Return (x, y) of the center of cell containing provided text 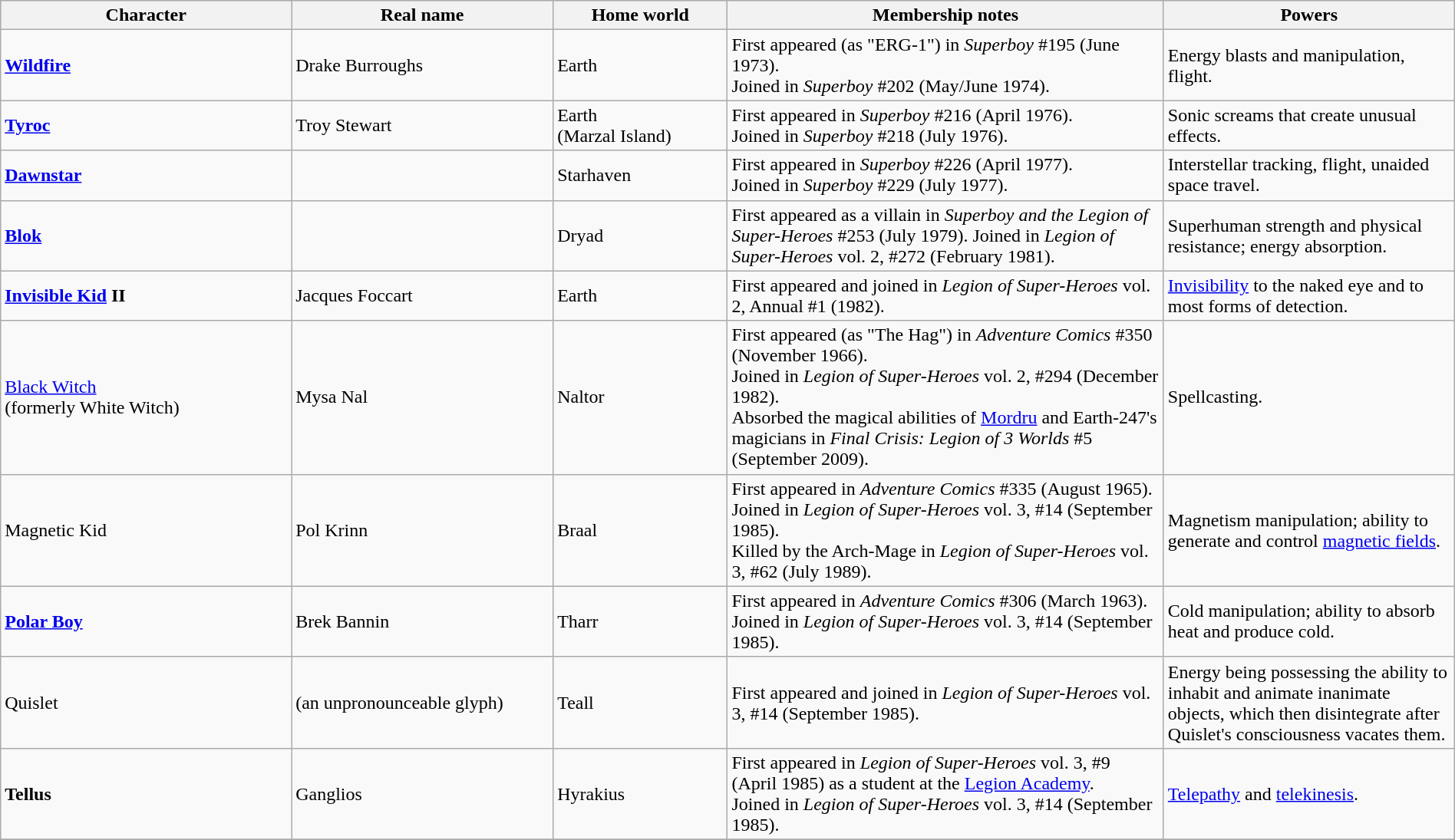
Teall (640, 703)
Dawnstar (146, 175)
Spellcasting. (1309, 397)
Brek Bannin (422, 621)
Troy Stewart (422, 126)
Powers (1309, 15)
Tharr (640, 621)
Jacques Foccart (422, 296)
Earth(Marzal Island) (640, 126)
First appeared in Superboy #226 (April 1977).Joined in Superboy #229 (July 1977). (945, 175)
Telepathy and telekinesis. (1309, 793)
Invisible Kid II (146, 296)
Pol Krinn (422, 530)
Hyrakius (640, 793)
Magnetic Kid (146, 530)
Quislet (146, 703)
Tyroc (146, 126)
Interstellar tracking, flight, unaided space travel. (1309, 175)
First appeared and joined in Legion of Super-Heroes vol. 2, Annual #1 (1982). (945, 296)
Character (146, 15)
Energy blasts and manipulation, flight. (1309, 65)
Mysa Nal (422, 397)
Wildfire (146, 65)
Cold manipulation; ability to absorb heat and produce cold. (1309, 621)
Invisibility to the naked eye and to most forms of detection. (1309, 296)
Magnetism manipulation; ability to generate and control magnetic fields. (1309, 530)
First appeared in Adventure Comics #306 (March 1963).Joined in Legion of Super-Heroes vol. 3, #14 (September 1985). (945, 621)
Naltor (640, 397)
First appeared in Superboy #216 (April 1976).Joined in Superboy #218 (July 1976). (945, 126)
(an unpronounceable glyph) (422, 703)
Blok (146, 236)
Sonic screams that create unusual effects. (1309, 126)
Polar Boy (146, 621)
Starhaven (640, 175)
Membership notes (945, 15)
Energy being possessing the ability to inhabit and animate inanimate objects, which then disintegrate after Quislet's consciousness vacates them. (1309, 703)
Ganglios (422, 793)
Real name (422, 15)
Tellus (146, 793)
Black Witch(formerly White Witch) (146, 397)
Drake Burroughs (422, 65)
Superhuman strength and physical resistance; energy absorption. (1309, 236)
Braal (640, 530)
Home world (640, 15)
First appeared and joined in Legion of Super-Heroes vol. 3, #14 (September 1985). (945, 703)
Dryad (640, 236)
First appeared (as "ERG-1") in Superboy #195 (June 1973).Joined in Superboy #202 (May/June 1974). (945, 65)
